Return (x, y) of the center of cell containing provided text 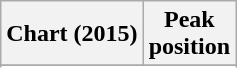
Peakposition (189, 34)
Chart (2015) (72, 34)
